Determine the [x, y] coordinate at the center of the cell enclosing the given text.  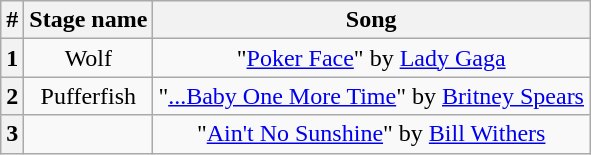
Pufferfish [88, 96]
Song [372, 20]
2 [12, 96]
# [12, 20]
"...Baby One More Time" by Britney Spears [372, 96]
Stage name [88, 20]
3 [12, 134]
"Ain't No Sunshine" by Bill Withers [372, 134]
"Poker Face" by Lady Gaga [372, 58]
Wolf [88, 58]
1 [12, 58]
